Scan for the cell matching the given text and deliver its (X, Y) coordinate at center. 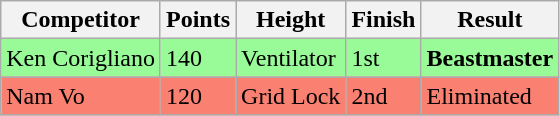
Result (490, 20)
Beastmaster (490, 58)
Ventilator (291, 58)
120 (198, 96)
Ken Corigliano (81, 58)
Height (291, 20)
Eliminated (490, 96)
Competitor (81, 20)
1st (384, 58)
140 (198, 58)
2nd (384, 96)
Nam Vo (81, 96)
Points (198, 20)
Grid Lock (291, 96)
Finish (384, 20)
